Detect which cell encompasses the target text, then output its (x, y) center coordinate. 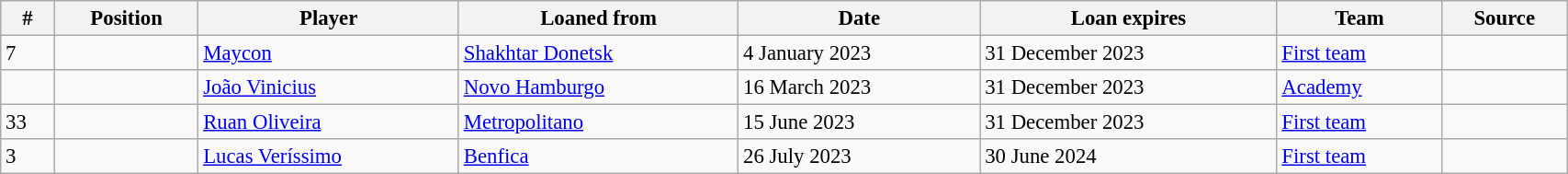
Maycon (329, 53)
26 July 2023 (860, 157)
Metropolitano (598, 122)
Source (1505, 18)
15 June 2023 (860, 122)
Ruan Oliveira (329, 122)
16 March 2023 (860, 87)
# (28, 18)
Player (329, 18)
Date (860, 18)
João Vinicius (329, 87)
Loan expires (1128, 18)
Academy (1359, 87)
Lucas Veríssimo (329, 157)
30 June 2024 (1128, 157)
Position (126, 18)
4 January 2023 (860, 53)
Team (1359, 18)
Novo Hamburgo (598, 87)
7 (28, 53)
Benfica (598, 157)
33 (28, 122)
Shakhtar Donetsk (598, 53)
3 (28, 157)
Loaned from (598, 18)
